For the text-containing cell, return its midpoint in (x, y) coordinate format. 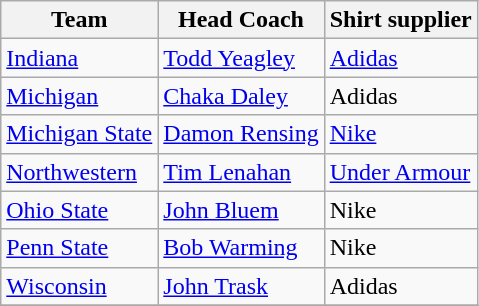
Damon Rensing (241, 134)
Bob Warming (241, 248)
Penn State (80, 248)
Shirt supplier (400, 20)
John Bluem (241, 210)
Under Armour (400, 172)
Tim Lenahan (241, 172)
Indiana (80, 58)
Chaka Daley (241, 96)
Wisconsin (80, 286)
Michigan (80, 96)
John Trask (241, 286)
Ohio State (80, 210)
Team (80, 20)
Head Coach (241, 20)
Northwestern (80, 172)
Michigan State (80, 134)
Todd Yeagley (241, 58)
